Detect which cell encompasses the target text, then output its (X, Y) center coordinate. 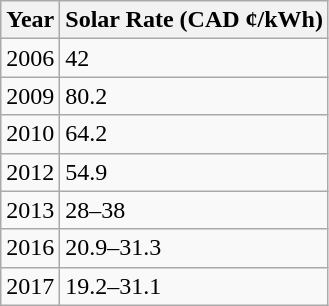
28–38 (194, 210)
2006 (30, 58)
64.2 (194, 134)
Solar Rate (CAD ¢/kWh) (194, 20)
54.9 (194, 172)
42 (194, 58)
2016 (30, 248)
19.2–31.1 (194, 286)
2017 (30, 286)
Year (30, 20)
80.2 (194, 96)
2012 (30, 172)
2010 (30, 134)
20.9–31.3 (194, 248)
2013 (30, 210)
2009 (30, 96)
